Return (x, y) of the center of cell containing provided text 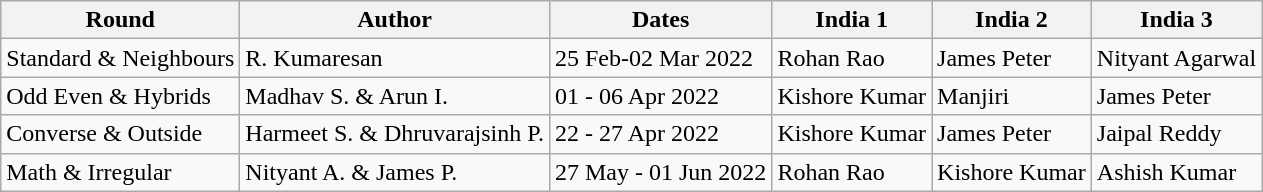
Madhav S. & Arun I. (395, 96)
01 - 06 Apr 2022 (660, 96)
R. Kumaresan (395, 58)
Jaipal Reddy (1176, 134)
Math & Irregular (120, 172)
Round (120, 20)
Manjiri (1012, 96)
India 2 (1012, 20)
India 1 (852, 20)
Nityant A. & James P. (395, 172)
27 May - 01 Jun 2022 (660, 172)
22 - 27 Apr 2022 (660, 134)
Standard & Neighbours (120, 58)
India 3 (1176, 20)
Ashish Kumar (1176, 172)
Odd Even & Hybrids (120, 96)
Nityant Agarwal (1176, 58)
Converse & Outside (120, 134)
Author (395, 20)
Dates (660, 20)
25 Feb-02 Mar 2022 (660, 58)
Harmeet S. & Dhruvarajsinh P. (395, 134)
